Return the (X, Y) coordinate for the center point of the cell that contains the specified text.  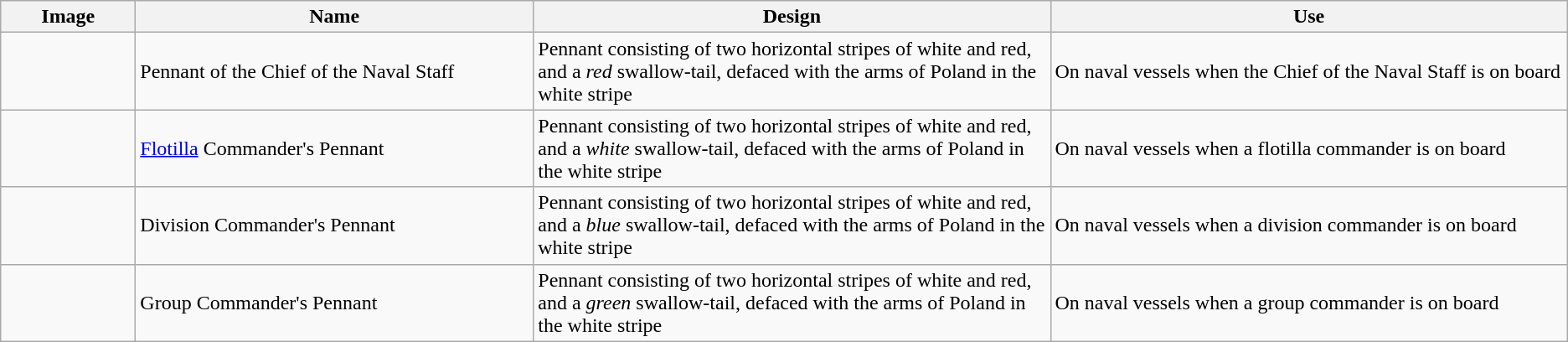
Pennant consisting of two horizontal stripes of white and red, and a green swallow-tail, defaced with the arms of Poland in the white stripe (792, 303)
Use (1308, 17)
Image (69, 17)
On naval vessels when a group commander is on board (1308, 303)
Name (335, 17)
On naval vessels when the Chief of the Naval Staff is on board (1308, 71)
Group Commander's Pennant (335, 303)
Pennant consisting of two horizontal stripes of white and red, and a white swallow-tail, defaced with the arms of Poland in the white stripe (792, 148)
Pennant consisting of two horizontal stripes of white and red, and a blue swallow-tail, defaced with the arms of Poland in the white stripe (792, 225)
Flotilla Commander's Pennant (335, 148)
Pennant consisting of two horizontal stripes of white and red, and a red swallow-tail, defaced with the arms of Poland in the white stripe (792, 71)
Pennant of the Chief of the Naval Staff (335, 71)
On naval vessels when a flotilla commander is on board (1308, 148)
On naval vessels when a division commander is on board (1308, 225)
Division Commander's Pennant (335, 225)
Design (792, 17)
